Provide the [X, Y] coordinate of the cell's center where the given text is located.  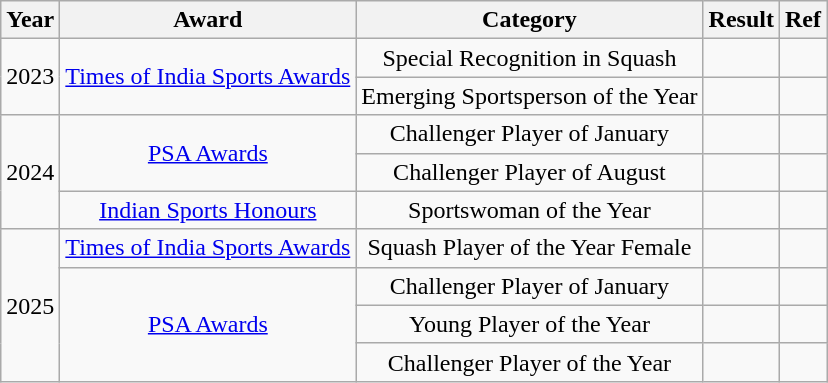
2023 [30, 77]
Special Recognition in Squash [530, 58]
2024 [30, 172]
Indian Sports Honours [208, 210]
Category [530, 20]
Challenger Player of the Year [530, 362]
Award [208, 20]
Young Player of the Year [530, 324]
Emerging Sportsperson of the Year [530, 96]
2025 [30, 305]
Year [30, 20]
Ref [802, 20]
Squash Player of the Year Female [530, 248]
Result [741, 20]
Challenger Player of August [530, 172]
Sportswoman of the Year [530, 210]
